Find where the given text appears and provide that cell's center as [X, Y] coordinate. 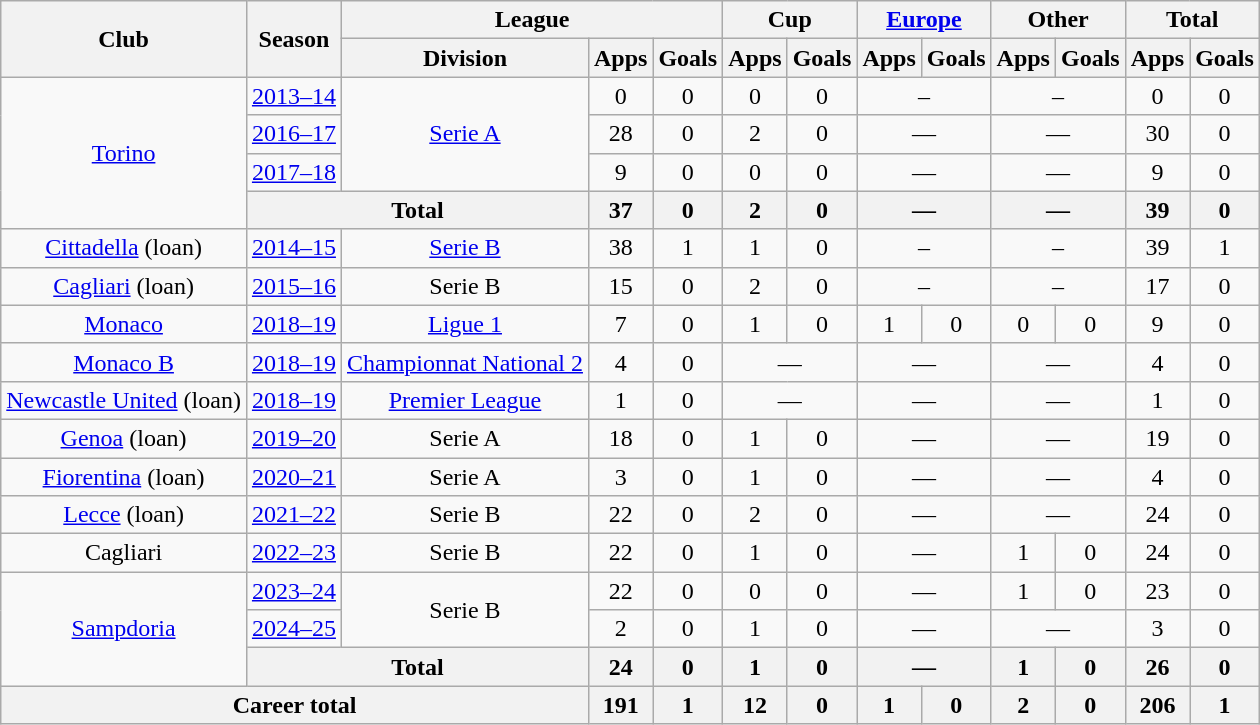
Europe [924, 20]
Monaco [124, 324]
Other [1058, 20]
Ligue 1 [464, 324]
Season [294, 39]
Career total [295, 705]
7 [620, 324]
Cup [790, 20]
2015–16 [294, 286]
191 [620, 705]
Division [464, 58]
Fiorentina (loan) [124, 477]
2024–25 [294, 629]
Torino [124, 153]
Lecce (loan) [124, 515]
206 [1157, 705]
23 [1157, 591]
2023–24 [294, 591]
17 [1157, 286]
2021–22 [294, 515]
Genoa (loan) [124, 438]
Monaco B [124, 362]
2019–20 [294, 438]
38 [620, 248]
Club [124, 39]
Sampdoria [124, 629]
Cagliari [124, 553]
Premier League [464, 400]
League [532, 20]
37 [620, 210]
2013–14 [294, 96]
Newcastle United (loan) [124, 400]
Championnat National 2 [464, 362]
2016–17 [294, 134]
2017–18 [294, 172]
15 [620, 286]
28 [620, 134]
18 [620, 438]
2020–21 [294, 477]
Cittadella (loan) [124, 248]
12 [755, 705]
2014–15 [294, 248]
26 [1157, 667]
19 [1157, 438]
2022–23 [294, 553]
Cagliari (loan) [124, 286]
30 [1157, 134]
